Output the (X, Y) coordinate of the center of the cell containing the given text.  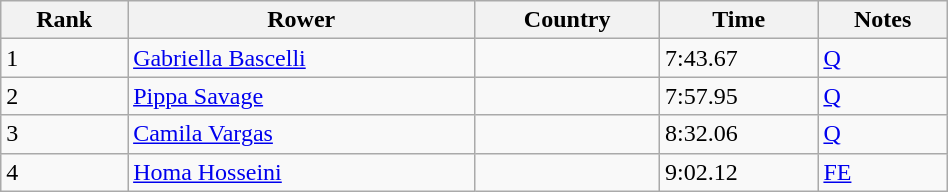
7:43.67 (739, 58)
FE (882, 172)
Camila Vargas (302, 134)
Pippa Savage (302, 96)
4 (64, 172)
Time (739, 20)
Gabriella Bascelli (302, 58)
3 (64, 134)
Notes (882, 20)
Homa Hosseini (302, 172)
1 (64, 58)
Rower (302, 20)
Rank (64, 20)
8:32.06 (739, 134)
2 (64, 96)
7:57.95 (739, 96)
Country (568, 20)
9:02.12 (739, 172)
